For the text-containing cell, return its midpoint in (x, y) coordinate format. 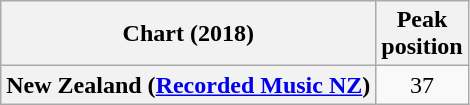
Peak position (422, 34)
New Zealand (Recorded Music NZ) (188, 85)
37 (422, 85)
Chart (2018) (188, 34)
